Determine the [x, y] coordinate at the center of the cell enclosing the given text.  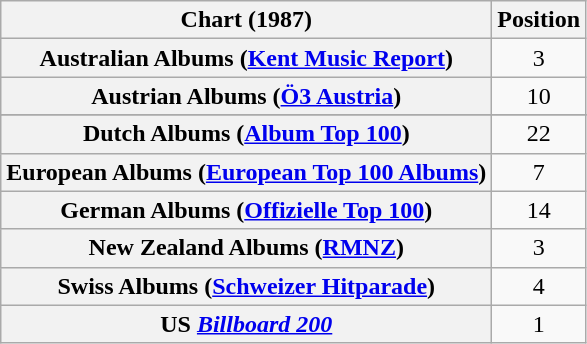
Position [539, 20]
14 [539, 210]
New Zealand Albums (RMNZ) [246, 248]
1 [539, 324]
7 [539, 172]
US Billboard 200 [246, 324]
Australian Albums (Kent Music Report) [246, 58]
Austrian Albums (Ö3 Austria) [246, 96]
German Albums (Offizielle Top 100) [246, 210]
Chart (1987) [246, 20]
10 [539, 96]
4 [539, 286]
22 [539, 134]
European Albums (European Top 100 Albums) [246, 172]
Dutch Albums (Album Top 100) [246, 134]
Swiss Albums (Schweizer Hitparade) [246, 286]
